Return the [X, Y] coordinate for the center point of the cell that contains the specified text.  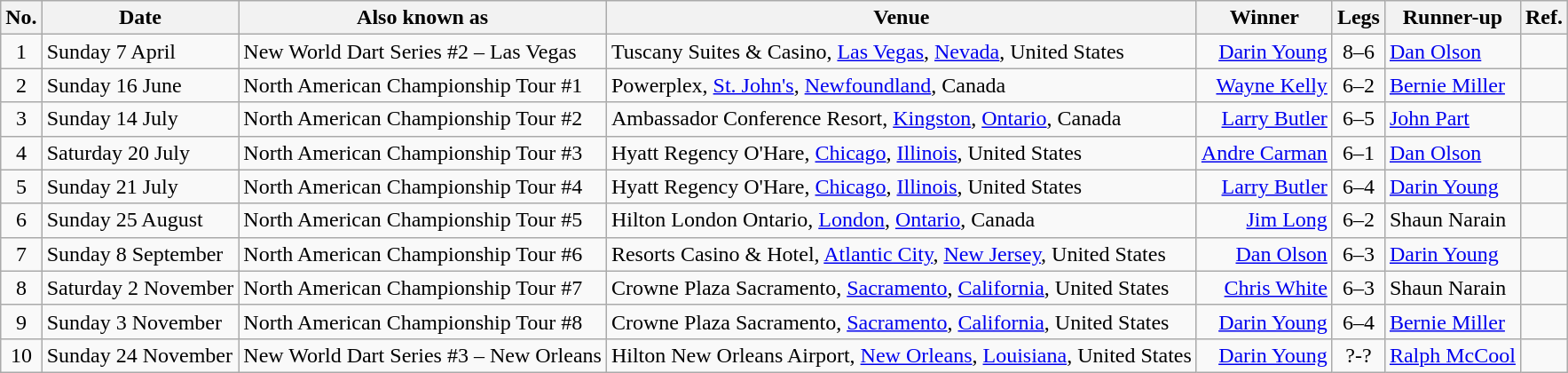
6–5 [1358, 119]
4 [21, 153]
John Part [1452, 119]
Hilton New Orleans Airport, New Orleans, Louisiana, United States [902, 355]
Sunday 24 November [140, 355]
North American Championship Tour #6 [422, 254]
Tuscany Suites & Casino, Las Vegas, Nevada, United States [902, 52]
Ambassador Conference Resort, Kingston, Ontario, Canada [902, 119]
Saturday 2 November [140, 288]
8 [21, 288]
7 [21, 254]
Sunday 14 July [140, 119]
North American Championship Tour #5 [422, 220]
New World Dart Series #3 – New Orleans [422, 355]
Jim Long [1264, 220]
1 [21, 52]
Also known as [422, 18]
No. [21, 18]
North American Championship Tour #2 [422, 119]
Ref. [1544, 18]
Hilton London Ontario, London, Ontario, Canada [902, 220]
North American Championship Tour #7 [422, 288]
?-? [1358, 355]
5 [21, 186]
Winner [1264, 18]
Sunday 25 August [140, 220]
6 [21, 220]
Ralph McCool [1452, 355]
9 [21, 321]
North American Championship Tour #1 [422, 85]
3 [21, 119]
North American Championship Tour #3 [422, 153]
8–6 [1358, 52]
Sunday 7 April [140, 52]
Date [140, 18]
North American Championship Tour #8 [422, 321]
2 [21, 85]
North American Championship Tour #4 [422, 186]
Venue [902, 18]
Powerplex, St. John's, Newfoundland, Canada [902, 85]
Saturday 20 July [140, 153]
Andre Carman [1264, 153]
Legs [1358, 18]
Sunday 21 July [140, 186]
New World Dart Series #2 – Las Vegas [422, 52]
Runner-up [1452, 18]
Chris White [1264, 288]
Resorts Casino & Hotel, Atlantic City, New Jersey, United States [902, 254]
10 [21, 355]
Sunday 3 November [140, 321]
Sunday 16 June [140, 85]
Sunday 8 September [140, 254]
Wayne Kelly [1264, 85]
6–1 [1358, 153]
